Find where the given text appears and provide that cell's center as [X, Y] coordinate. 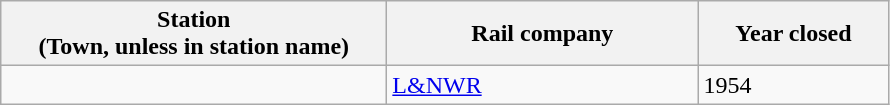
Rail company [542, 34]
Station(Town, unless in station name) [194, 34]
Year closed [794, 34]
1954 [794, 85]
L&NWR [542, 85]
